Return the [X, Y] coordinate for the center point of the cell that contains the specified text.  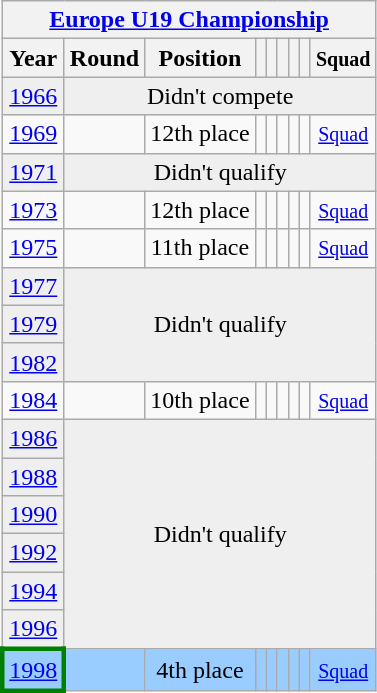
1992 [33, 553]
1971 [33, 172]
Position [200, 58]
Year [33, 58]
1969 [33, 134]
1988 [33, 477]
Didn't compete [220, 96]
1973 [33, 210]
1986 [33, 438]
1977 [33, 286]
11th place [200, 248]
4th place [200, 670]
1984 [33, 400]
1994 [33, 591]
1982 [33, 362]
1990 [33, 515]
1998 [33, 670]
1966 [33, 96]
1996 [33, 630]
1979 [33, 324]
Europe U19 Championship [189, 20]
1975 [33, 248]
10th place [200, 400]
Round [104, 58]
